Identify which cell holds the provided text, then report its [X, Y] central coordinate. 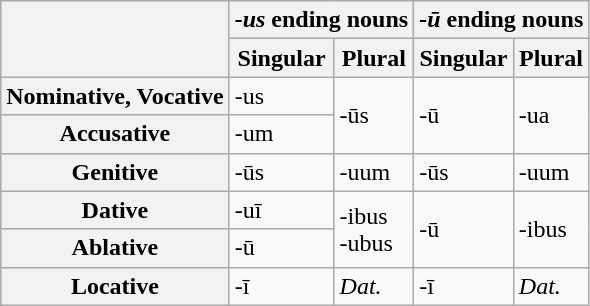
-uī [282, 210]
-us [282, 96]
Ablative [115, 248]
-us ending nouns [321, 20]
-ibus [551, 229]
-ū ending nouns [502, 20]
-ua [551, 115]
Accusative [115, 134]
-um [282, 134]
Nominative, Vocative [115, 96]
Genitive [115, 172]
-ibus-ubus [374, 229]
Locative [115, 286]
Dative [115, 210]
